Search for the cell housing the specified text and yield its (x, y) center coordinate. 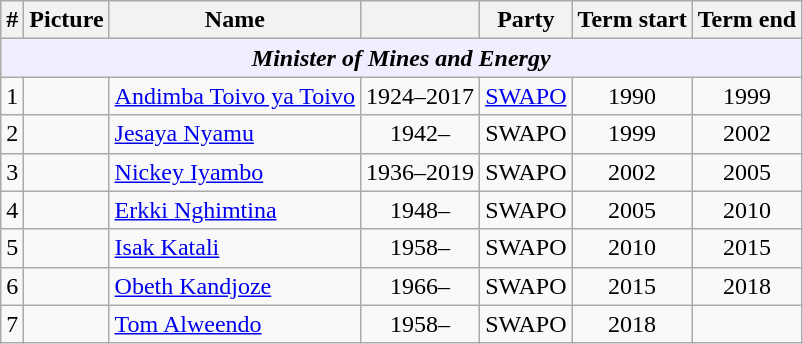
# (12, 20)
1 (12, 96)
1936–2019 (420, 172)
Name (234, 20)
1942– (420, 134)
Term end (747, 20)
Nickey Iyambo (234, 172)
3 (12, 172)
1924–2017 (420, 96)
Andimba Toivo ya Toivo (234, 96)
Term start (632, 20)
4 (12, 210)
Minister of Mines and Energy (402, 58)
5 (12, 248)
Jesaya Nyamu (234, 134)
7 (12, 324)
1990 (632, 96)
1948– (420, 210)
2 (12, 134)
Isak Katali (234, 248)
6 (12, 286)
Party (526, 20)
Obeth Kandjoze (234, 286)
1966– (420, 286)
Erkki Nghimtina (234, 210)
Tom Alweendo (234, 324)
Picture (66, 20)
